Return (X, Y) of the center of cell containing provided text 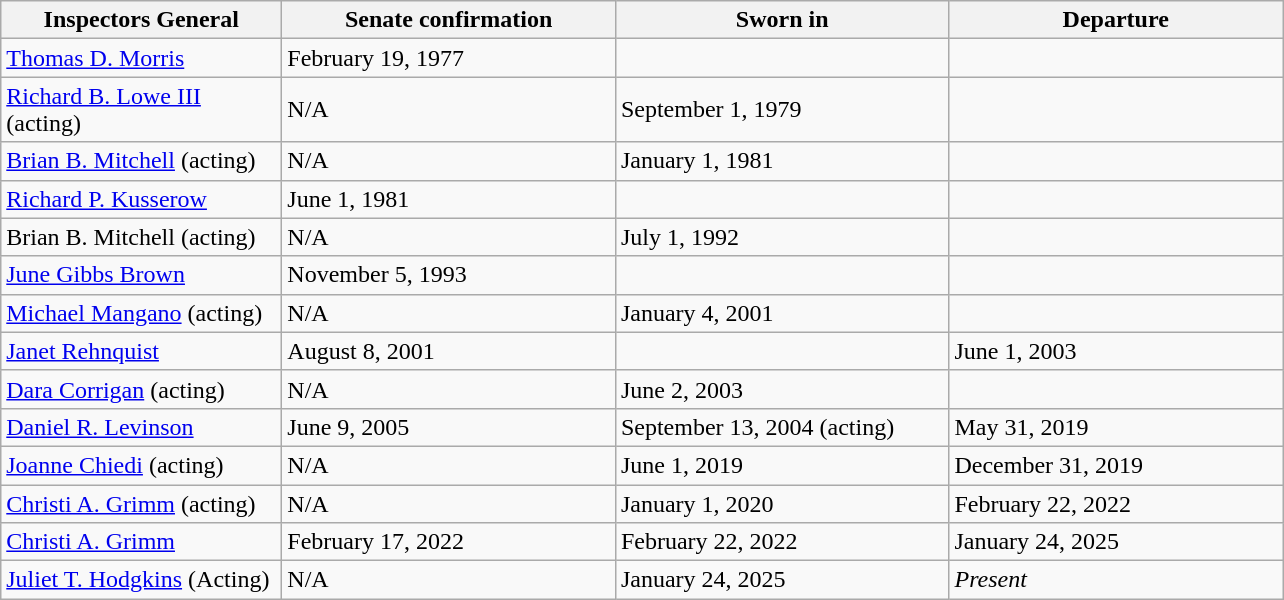
Inspectors General (142, 20)
January 1, 2020 (782, 503)
September 13, 2004 (acting) (782, 427)
Dara Corrigan (acting) (142, 389)
Present (1116, 580)
February 17, 2022 (449, 542)
Richard P. Kusserow (142, 199)
Christi A. Grimm (142, 542)
June 1, 1981 (449, 199)
June 2, 2003 (782, 389)
August 8, 2001 (449, 351)
July 1, 1992 (782, 237)
Joanne Chiedi (acting) (142, 465)
Janet Rehnquist (142, 351)
Sworn in (782, 20)
January 1, 1981 (782, 161)
September 1, 1979 (782, 110)
Thomas D. Morris (142, 58)
Juliet T. Hodgkins (Acting) (142, 580)
Daniel R. Levinson (142, 427)
June 1, 2003 (1116, 351)
May 31, 2019 (1116, 427)
Departure (1116, 20)
June 1, 2019 (782, 465)
June 9, 2005 (449, 427)
Senate confirmation (449, 20)
Michael Mangano (acting) (142, 313)
December 31, 2019 (1116, 465)
June Gibbs Brown (142, 275)
Richard B. Lowe III (acting) (142, 110)
January 4, 2001 (782, 313)
November 5, 1993 (449, 275)
February 19, 1977 (449, 58)
Christi A. Grimm (acting) (142, 503)
